Locate the cell with the specified text and output its (x, y) center coordinate. 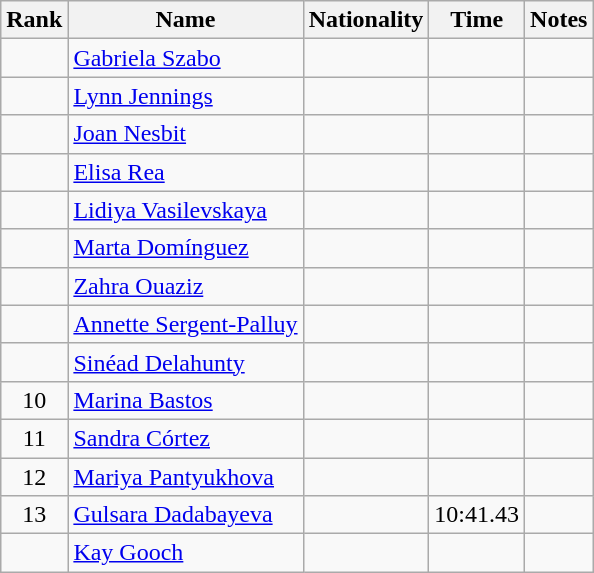
Rank (34, 20)
11 (34, 438)
Nationality (366, 20)
10:41.43 (477, 515)
Gabriela Szabo (186, 58)
Annette Sergent-Palluy (186, 324)
Marta Domínguez (186, 248)
Sinéad Delahunty (186, 362)
Time (477, 20)
Mariya Pantyukhova (186, 477)
Lidiya Vasilevskaya (186, 210)
10 (34, 400)
Sandra Córtez (186, 438)
13 (34, 515)
Name (186, 20)
Lynn Jennings (186, 96)
Zahra Ouaziz (186, 286)
Elisa Rea (186, 172)
Joan Nesbit (186, 134)
Gulsara Dadabayeva (186, 515)
12 (34, 477)
Marina Bastos (186, 400)
Notes (559, 20)
Kay Gooch (186, 553)
